For the text-containing cell, return its midpoint in (x, y) coordinate format. 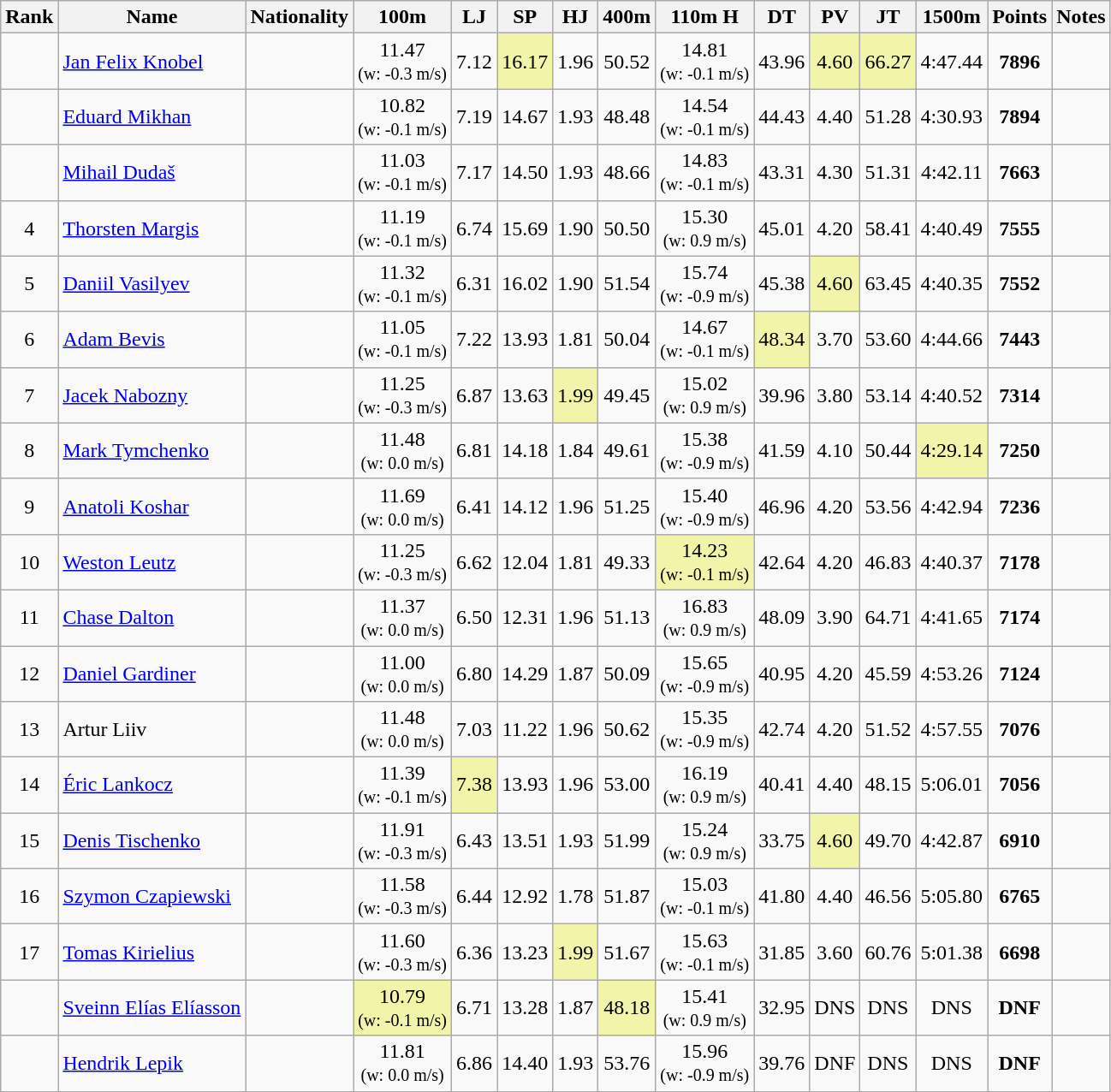
10 (29, 561)
66.27 (888, 62)
49.45 (627, 395)
PV (835, 17)
48.09 (782, 618)
5:01.38 (952, 952)
39.96 (782, 395)
51.87 (627, 897)
7174 (1020, 618)
6.43 (474, 840)
15.40(w: -0.9 m/s) (705, 507)
Rank (29, 17)
53.14 (888, 395)
16.19(w: 0.9 m/s) (705, 786)
33.75 (782, 840)
8 (29, 450)
4:53.26 (952, 673)
1500m (952, 17)
11.32(w: -0.1 m/s) (402, 284)
48.66 (627, 173)
14 (29, 786)
11.91(w: -0.3 m/s) (402, 840)
16.02 (526, 284)
7236 (1020, 507)
Eduard Mikhan (152, 116)
6.86 (474, 1063)
7.38 (474, 786)
110m H (705, 17)
13.23 (526, 952)
4:42.87 (952, 840)
Anatoli Koshar (152, 507)
53.56 (888, 507)
Name (152, 17)
14.12 (526, 507)
4.30 (835, 173)
6.31 (474, 284)
4:44.66 (952, 339)
15.35(w: -0.9 m/s) (705, 729)
58.41 (888, 228)
15.63(w: -0.1 m/s) (705, 952)
7250 (1020, 450)
50.62 (627, 729)
14.40 (526, 1063)
14.67(w: -0.1 m/s) (705, 339)
7314 (1020, 395)
14.54(w: -0.1 m/s) (705, 116)
53.76 (627, 1063)
13.63 (526, 395)
7124 (1020, 673)
JT (888, 17)
4:47.44 (952, 62)
6.62 (474, 561)
7076 (1020, 729)
Daniel Gardiner (152, 673)
13.28 (526, 1008)
1.78 (575, 897)
14.23(w: -0.1 m/s) (705, 561)
16.17 (526, 62)
44.43 (782, 116)
41.59 (782, 450)
7555 (1020, 228)
7443 (1020, 339)
3.80 (835, 395)
6.81 (474, 450)
6698 (1020, 952)
49.61 (627, 450)
Chase Dalton (152, 618)
49.70 (888, 840)
51.52 (888, 729)
50.04 (627, 339)
4:40.35 (952, 284)
11.47(w: -0.3 m/s) (402, 62)
10.79(w: -0.1 m/s) (402, 1008)
Adam Bevis (152, 339)
3.90 (835, 618)
6.41 (474, 507)
40.95 (782, 673)
Points (1020, 17)
53.60 (888, 339)
15 (29, 840)
6.44 (474, 897)
4.10 (835, 450)
14.81(w: -0.1 m/s) (705, 62)
7056 (1020, 786)
7178 (1020, 561)
4:41.65 (952, 618)
Hendrik Lepik (152, 1063)
15.24(w: 0.9 m/s) (705, 840)
14.67 (526, 116)
4:29.14 (952, 450)
17 (29, 952)
6.80 (474, 673)
7.03 (474, 729)
12.04 (526, 561)
51.28 (888, 116)
Jan Felix Knobel (152, 62)
60.76 (888, 952)
15.03(w: -0.1 m/s) (705, 897)
50.09 (627, 673)
14.18 (526, 450)
15.69 (526, 228)
11.00(w: 0.0 m/s) (402, 673)
50.50 (627, 228)
7552 (1020, 284)
Tomas Kirielius (152, 952)
6.36 (474, 952)
15.65(w: -0.9 m/s) (705, 673)
Sveinn Elías Elíasson (152, 1008)
11.19(w: -0.1 m/s) (402, 228)
31.85 (782, 952)
7 (29, 395)
7.22 (474, 339)
Notes (1081, 17)
Mark Tymchenko (152, 450)
1.84 (575, 450)
11 (29, 618)
9 (29, 507)
Daniil Vasilyev (152, 284)
46.56 (888, 897)
53.00 (627, 786)
7.12 (474, 62)
13 (29, 729)
4:57.55 (952, 729)
48.34 (782, 339)
45.38 (782, 284)
400m (627, 17)
4:40.49 (952, 228)
50.52 (627, 62)
7.17 (474, 173)
7.19 (474, 116)
6.74 (474, 228)
11.05(w: -0.1 m/s) (402, 339)
45.01 (782, 228)
11.60(w: -0.3 m/s) (402, 952)
HJ (575, 17)
40.41 (782, 786)
LJ (474, 17)
42.74 (782, 729)
100m (402, 17)
11.39(w: -0.1 m/s) (402, 786)
4:42.11 (952, 173)
51.99 (627, 840)
7896 (1020, 62)
15.30(w: 0.9 m/s) (705, 228)
41.80 (782, 897)
15.38(w: -0.9 m/s) (705, 450)
6 (29, 339)
14.50 (526, 173)
11.03(w: -0.1 m/s) (402, 173)
51.54 (627, 284)
7894 (1020, 116)
6910 (1020, 840)
11.69(w: 0.0 m/s) (402, 507)
Weston Leutz (152, 561)
43.96 (782, 62)
5:05.80 (952, 897)
15.41(w: 0.9 m/s) (705, 1008)
Thorsten Margis (152, 228)
39.76 (782, 1063)
Nationality (300, 17)
6.50 (474, 618)
13.51 (526, 840)
49.33 (627, 561)
Jacek Nabozny (152, 395)
63.45 (888, 284)
10.82(w: -0.1 m/s) (402, 116)
51.31 (888, 173)
64.71 (888, 618)
16.83(w: 0.9 m/s) (705, 618)
4:30.93 (952, 116)
15.74(w: -0.9 m/s) (705, 284)
43.31 (782, 173)
3.60 (835, 952)
Mihail Dudaš (152, 173)
4:40.52 (952, 395)
4:40.37 (952, 561)
51.25 (627, 507)
5 (29, 284)
6.87 (474, 395)
Denis Tischenko (152, 840)
48.18 (627, 1008)
11.81(w: 0.0 m/s) (402, 1063)
51.67 (627, 952)
12 (29, 673)
46.83 (888, 561)
14.83(w: -0.1 m/s) (705, 173)
6.71 (474, 1008)
42.64 (782, 561)
DT (782, 17)
6765 (1020, 897)
32.95 (782, 1008)
Szymon Czapiewski (152, 897)
15.96(w: -0.9 m/s) (705, 1063)
51.13 (627, 618)
4:42.94 (952, 507)
7663 (1020, 173)
SP (526, 17)
11.37(w: 0.0 m/s) (402, 618)
50.44 (888, 450)
16 (29, 897)
12.31 (526, 618)
12.92 (526, 897)
11.22 (526, 729)
Artur Liiv (152, 729)
14.29 (526, 673)
48.48 (627, 116)
11.58(w: -0.3 m/s) (402, 897)
45.59 (888, 673)
5:06.01 (952, 786)
48.15 (888, 786)
3.70 (835, 339)
15.02(w: 0.9 m/s) (705, 395)
46.96 (782, 507)
4 (29, 228)
Éric Lankocz (152, 786)
